Extract the [X, Y] coordinate from the center of the cell holding the provided text.  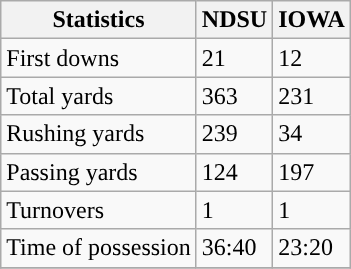
Passing yards [99, 172]
197 [312, 172]
239 [234, 134]
Total yards [99, 96]
124 [234, 172]
34 [312, 134]
36:40 [234, 248]
First downs [99, 58]
12 [312, 58]
21 [234, 58]
Statistics [99, 20]
23:20 [312, 248]
Time of possession [99, 248]
IOWA [312, 20]
NDSU [234, 20]
Rushing yards [99, 134]
363 [234, 96]
231 [312, 96]
Turnovers [99, 210]
